Provide the (x, y) coordinate of the cell's center where the given text is located.  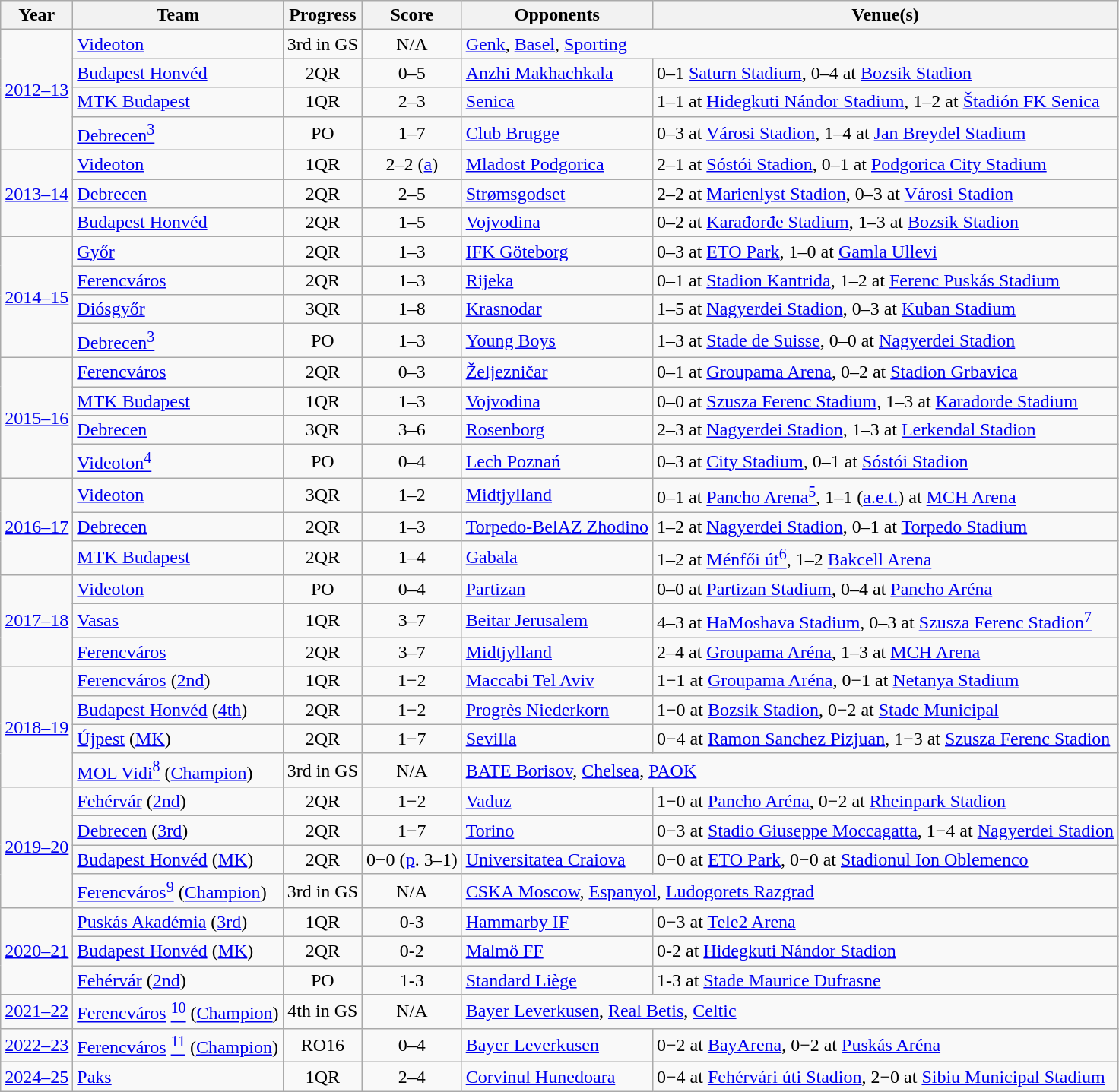
0–0 at Szusza Ferenc Stadium, 1–3 at Karađorđe Stadium (885, 401)
0–1 at Groupama Arena, 0–2 at Stadion Grbavica (885, 372)
4–3 at HaMoshava Stadium, 0–3 at Szusza Ferenc Stadion7 (885, 620)
1–2 at Nagyerdei Stadion, 0–1 at Torpedo Stadium (885, 527)
Mladost Podgorica (556, 165)
0−4 at Ramon Sanchez Pizjuan, 1−3 at Szusza Ferenc Stadion (885, 739)
1–5 at Nagyerdei Stadion, 0–3 at Kuban Stadium (885, 309)
Puskás Akadémia (3rd) (178, 923)
1–2 (412, 495)
0–0 at Partizan Stadium, 0–4 at Pancho Aréna (885, 589)
2–4 (412, 1077)
1–7 (412, 134)
2018–19 (36, 726)
Rosenborg (556, 430)
2–5 (412, 194)
0-3 (412, 923)
0−3 at Stadio Giuseppe Moccagatta, 1−4 at Nagyerdei Stadion (885, 831)
Partizan (556, 589)
1–1 at Hidegkuti Nándor Stadium, 1–2 at Štadión FK Senica (885, 102)
Paks (178, 1077)
2019–20 (36, 848)
Vasas (178, 620)
Torpedo-BelAZ Zhodino (556, 527)
Beitar Jerusalem (556, 620)
2–3 at Nagyerdei Stadion, 1–3 at Lerkendal Stadion (885, 430)
Progrès Niederkorn (556, 710)
Željezničar (556, 372)
Torino (556, 831)
0−2 at BayArena, 0−2 at Puskás Aréna (885, 1046)
Maccabi Tel Aviv (556, 681)
2016–17 (36, 526)
1–4 (412, 558)
0-2 at Hidegkuti Nándor Stadion (885, 951)
Gabala (556, 558)
2017–18 (36, 620)
Malmö FF (556, 951)
0–5 (412, 73)
Ferencváros 11 (Champion) (178, 1046)
1–2 at Ménfői út6, 1–2 Bakcell Arena (885, 558)
2022–23 (36, 1046)
Score (412, 15)
Progress (322, 15)
IFK Göteborg (556, 252)
1-3 at Stade Maurice Dufrasne (885, 980)
0–2 at Karađorđe Stadium, 1–3 at Bozsik Stadion (885, 223)
Győr (178, 252)
Krasnodar (556, 309)
1-3 (412, 980)
0–3 at Városi Stadion, 1–4 at Jan Breydel Stadium (885, 134)
0–1 at Stadion Kantrida, 1–2 at Ferenc Puskás Stadium (885, 280)
Ferencváros 10 (Champion) (178, 1012)
2012–13 (36, 90)
3–6 (412, 430)
2015–16 (36, 418)
Debrecen (3rd) (178, 831)
Standard Liège (556, 980)
2–2 at Marienlyst Stadion, 0–3 at Városi Stadion (885, 194)
0−0 at ETO Park, 0−0 at Stadionul Ion Oblemenco (885, 859)
Ferencváros (2nd) (178, 681)
0–3 at City Stadium, 0–1 at Sóstói Stadion (885, 462)
2013–14 (36, 194)
2024–25 (36, 1077)
0–3 (412, 372)
1−0 at Pancho Aréna, 0−2 at Rheinpark Stadion (885, 802)
1–8 (412, 309)
CSKA Moscow, Espanyol, Ludogorets Razgrad (789, 891)
MOL Vidi8 (Champion) (178, 771)
0-2 (412, 951)
Anzhi Makhachkala (556, 73)
Vaduz (556, 802)
Team (178, 15)
Újpest (MK) (178, 739)
0–1 Saturn Stadium, 0–4 at Bozsik Stadion (885, 73)
Sevilla (556, 739)
Strømsgodset (556, 194)
2020–21 (36, 951)
1−1 at Groupama Aréna, 0−1 at Netanya Stadium (885, 681)
Rijeka (556, 280)
Lech Poznań (556, 462)
1−0 at Bozsik Stadion, 0−2 at Stade Municipal (885, 710)
0−0 (p. 3–1) (412, 859)
2014–15 (36, 298)
Venue(s) (885, 15)
2–2 (a) (412, 165)
Ferencváros9 (Champion) (178, 891)
2–3 (412, 102)
Budapest Honvéd (4th) (178, 710)
Opponents (556, 15)
Senica (556, 102)
Bayer Leverkusen, Real Betis, Celtic (789, 1012)
Club Brugge (556, 134)
Young Boys (556, 340)
Bayer Leverkusen (556, 1046)
2–1 at Sóstói Stadion, 0–1 at Podgorica City Stadium (885, 165)
BATE Borisov, Chelsea, PAOK (789, 771)
Universitatea Craiova (556, 859)
Year (36, 15)
0–3 at ETO Park, 1–0 at Gamla Ullevi (885, 252)
0–1 at Pancho Arena5, 1–1 (a.e.t.) at MCH Arena (885, 495)
RO16 (322, 1046)
Genk, Basel, Sporting (789, 44)
2021–22 (36, 1012)
4th in GS (322, 1012)
1–5 (412, 223)
2–4 at Groupama Aréna, 1–3 at MCH Arena (885, 652)
0−4 at Fehérvári úti Stadion, 2−0 at Sibiu Municipal Stadium (885, 1077)
0−3 at Tele2 Arena (885, 923)
Hammarby IF (556, 923)
Videoton4 (178, 462)
Diósgyőr (178, 309)
Corvinul Hunedoara (556, 1077)
1–3 at Stade de Suisse, 0–0 at Nagyerdei Stadion (885, 340)
